Detect which cell encompasses the target text, then output its (x, y) center coordinate. 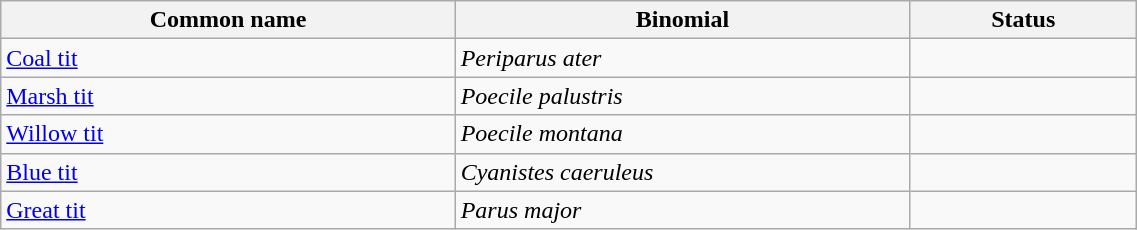
Marsh tit (228, 96)
Poecile montana (682, 134)
Binomial (682, 20)
Parus major (682, 210)
Willow tit (228, 134)
Periparus ater (682, 58)
Great tit (228, 210)
Status (1024, 20)
Poecile palustris (682, 96)
Coal tit (228, 58)
Blue tit (228, 172)
Common name (228, 20)
Cyanistes caeruleus (682, 172)
